Extract the [x, y] coordinate from the center of the cell holding the provided text.  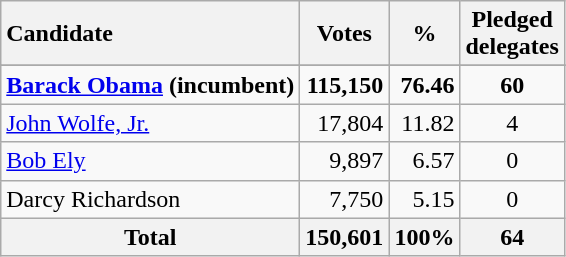
17,804 [344, 123]
115,150 [344, 85]
9,897 [344, 161]
11.82 [424, 123]
Barack Obama (incumbent) [150, 85]
76.46 [424, 85]
5.15 [424, 199]
% [424, 34]
100% [424, 237]
Total [150, 237]
Darcy Richardson [150, 199]
64 [512, 237]
Bob Ely [150, 161]
4 [512, 123]
Votes [344, 34]
60 [512, 85]
Candidate [150, 34]
7,750 [344, 199]
6.57 [424, 161]
Pledgeddelegates [512, 34]
John Wolfe, Jr. [150, 123]
150,601 [344, 237]
